Output the [X, Y] coordinate of the center of the cell containing the given text.  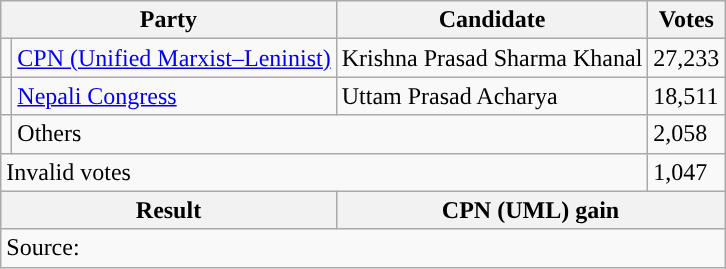
Krishna Prasad Sharma Khanal [492, 58]
18,511 [686, 96]
Result [168, 210]
Party [168, 20]
Invalid votes [324, 172]
Uttam Prasad Acharya [492, 96]
CPN (UML) gain [530, 210]
Votes [686, 20]
2,058 [686, 134]
CPN (Unified Marxist–Leninist) [174, 58]
1,047 [686, 172]
Source: [363, 248]
Others [330, 134]
27,233 [686, 58]
Nepali Congress [174, 96]
Candidate [492, 20]
